Identify which cell holds the provided text, then report its (x, y) central coordinate. 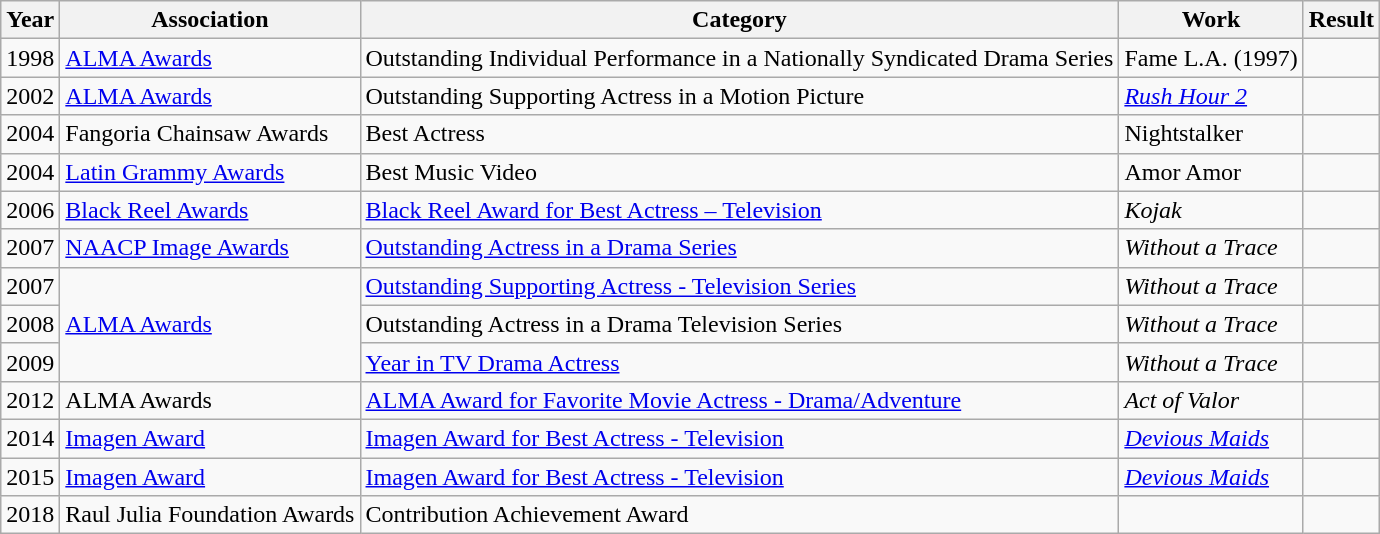
Kojak (1211, 210)
Fangoria Chainsaw Awards (210, 134)
Amor Amor (1211, 172)
Outstanding Supporting Actress in a Motion Picture (740, 96)
Nightstalker (1211, 134)
Fame L.A. (1997) (1211, 58)
2014 (30, 438)
2018 (30, 515)
2015 (30, 477)
Rush Hour 2 (1211, 96)
2006 (30, 210)
Outstanding Supporting Actress - Television Series (740, 286)
Work (1211, 20)
NAACP Image Awards (210, 248)
Best Actress (740, 134)
Outstanding Actress in a Drama Series (740, 248)
ALMA Award for Favorite Movie Actress - Drama/Adventure (740, 400)
Year in TV Drama Actress (740, 362)
1998 (30, 58)
Category (740, 20)
2009 (30, 362)
Black Reel Awards (210, 210)
Result (1341, 20)
Contribution Achievement Award (740, 515)
2008 (30, 324)
Outstanding Actress in a Drama Television Series (740, 324)
Year (30, 20)
Latin Grammy Awards (210, 172)
Outstanding Individual Performance in a Nationally Syndicated Drama Series (740, 58)
Black Reel Award for Best Actress – Television (740, 210)
Association (210, 20)
Best Music Video (740, 172)
2012 (30, 400)
Raul Julia Foundation Awards (210, 515)
2002 (30, 96)
Act of Valor (1211, 400)
